Output the (X, Y) coordinate of the center of the cell containing the given text.  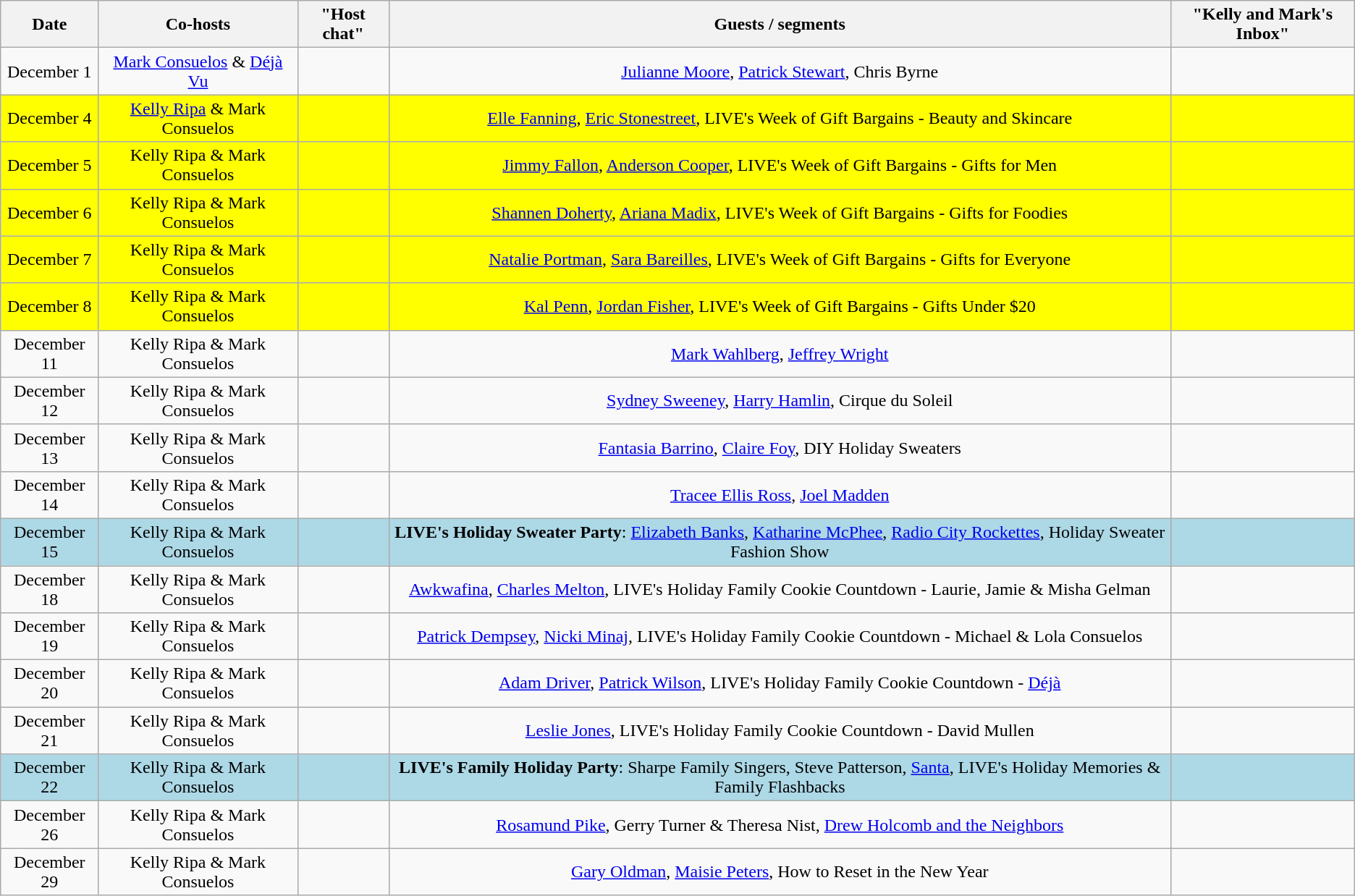
Leslie Jones, LIVE's Holiday Family Cookie Countdown - David Mullen (780, 731)
December 20 (49, 683)
Sydney Sweeney, Harry Hamlin, Cirque du Soleil (780, 401)
Kal Penn, Jordan Fisher, LIVE's Week of Gift Bargains - Gifts Under $20 (780, 307)
December 21 (49, 731)
Tracee Ellis Ross, Joel Madden (780, 495)
December 15 (49, 541)
December 29 (49, 871)
Date (49, 25)
LIVE's Holiday Sweater Party: Elizabeth Banks, Katharine McPhee, Radio City Rockettes, Holiday Sweater Fashion Show (780, 541)
Guests / segments (780, 25)
"Kelly and Mark's Inbox" (1262, 25)
December 1 (49, 71)
Gary Oldman, Maisie Peters, How to Reset in the New Year (780, 871)
"Host chat" (343, 25)
December 4 (49, 119)
December 8 (49, 307)
Mark Wahlberg, Jeffrey Wright (780, 353)
December 11 (49, 353)
December 14 (49, 495)
Co-hosts (198, 25)
Jimmy Fallon, Anderson Cooper, LIVE's Week of Gift Bargains - Gifts for Men (780, 165)
December 6 (49, 213)
December 7 (49, 259)
December 18 (49, 589)
Julianne Moore, Patrick Stewart, Chris Byrne (780, 71)
December 19 (49, 637)
December 22 (49, 777)
Adam Driver, Patrick Wilson, LIVE's Holiday Family Cookie Countdown - Déjà (780, 683)
Awkwafina, Charles Melton, LIVE's Holiday Family Cookie Countdown - Laurie, Jamie & Misha Gelman (780, 589)
December 26 (49, 825)
Fantasia Barrino, Claire Foy, DIY Holiday Sweaters (780, 447)
Patrick Dempsey, Nicki Minaj, LIVE's Holiday Family Cookie Countdown - Michael & Lola Consuelos (780, 637)
Shannen Doherty, Ariana Madix, LIVE's Week of Gift Bargains - Gifts for Foodies (780, 213)
December 13 (49, 447)
LIVE's Family Holiday Party: Sharpe Family Singers, Steve Patterson, Santa, LIVE's Holiday Memories & Family Flashbacks (780, 777)
December 12 (49, 401)
Natalie Portman, Sara Bareilles, LIVE's Week of Gift Bargains - Gifts for Everyone (780, 259)
Rosamund Pike, Gerry Turner & Theresa Nist, Drew Holcomb and the Neighbors (780, 825)
December 5 (49, 165)
Mark Consuelos & Déjà Vu (198, 71)
Elle Fanning, Eric Stonestreet, LIVE's Week of Gift Bargains - Beauty and Skincare (780, 119)
